Return the (x, y) coordinate for the center point of the cell that contains the specified text.  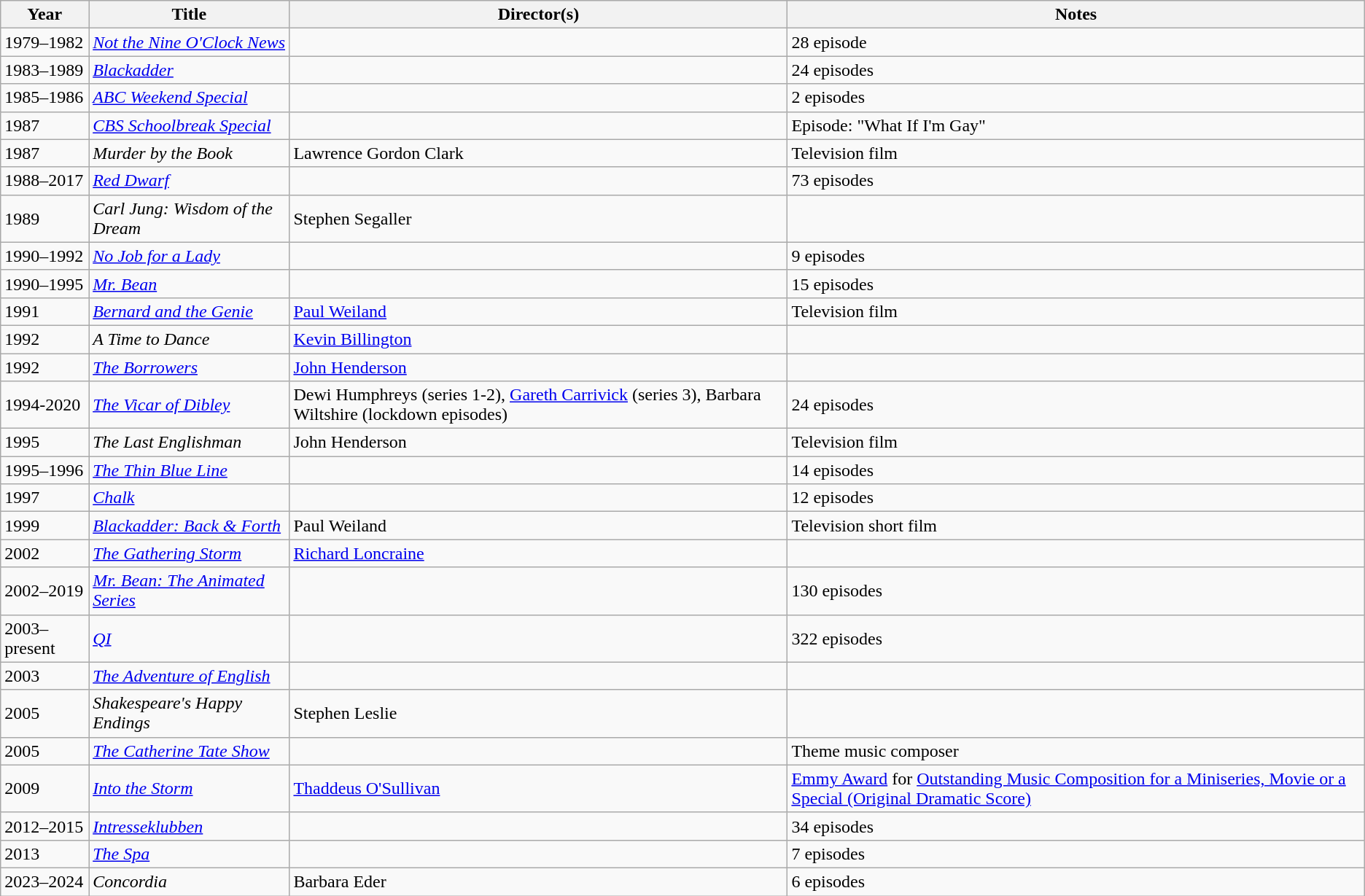
Shakespeare's Happy Endings (190, 713)
2023–2024 (45, 881)
The Catherine Tate Show (190, 751)
1995 (45, 443)
The Borrowers (190, 367)
Murder by the Book (190, 153)
2003–present (45, 639)
1979–1982 (45, 42)
Stephen Leslie (538, 713)
The Gathering Storm (190, 553)
The Last Englishman (190, 443)
2013 (45, 854)
Emmy Award for Outstanding Music Composition for a Miniseries, Movie or a Special (Original Dramatic Score) (1076, 789)
Notes (1076, 15)
Bernard and the Genie (190, 311)
Kevin Billington (538, 339)
Red Dwarf (190, 181)
2012–2015 (45, 826)
No Job for a Lady (190, 256)
14 episodes (1076, 470)
Theme music composer (1076, 751)
The Spa (190, 854)
1985–1986 (45, 98)
322 episodes (1076, 639)
Chalk (190, 498)
Lawrence Gordon Clark (538, 153)
Television short film (1076, 526)
6 episodes (1076, 881)
1991 (45, 311)
12 episodes (1076, 498)
Concordia (190, 881)
2 episodes (1076, 98)
Stephen Segaller (538, 219)
Intresseklubben (190, 826)
Richard Loncraine (538, 553)
34 episodes (1076, 826)
Barbara Eder (538, 881)
7 episodes (1076, 854)
2002–2019 (45, 591)
1990–1995 (45, 284)
1995–1996 (45, 470)
1999 (45, 526)
1994-2020 (45, 405)
28 episode (1076, 42)
ABC Weekend Special (190, 98)
130 episodes (1076, 591)
Not the Nine O'Clock News (190, 42)
Title (190, 15)
Mr. Bean: The Animated Series (190, 591)
1989 (45, 219)
15 episodes (1076, 284)
The Adventure of English (190, 676)
2002 (45, 553)
QI (190, 639)
1983–1989 (45, 70)
Blackadder (190, 70)
1990–1992 (45, 256)
The Vicar of Dibley (190, 405)
2009 (45, 789)
Into the Storm (190, 789)
9 episodes (1076, 256)
Mr. Bean (190, 284)
Year (45, 15)
Blackadder: Back & Forth (190, 526)
Director(s) (538, 15)
1988–2017 (45, 181)
73 episodes (1076, 181)
A Time to Dance (190, 339)
Carl Jung: Wisdom of the Dream (190, 219)
Dewi Humphreys (series 1-2), Gareth Carrivick (series 3), Barbara Wiltshire (lockdown episodes) (538, 405)
2003 (45, 676)
1997 (45, 498)
CBS Schoolbreak Special (190, 125)
The Thin Blue Line (190, 470)
Thaddeus O'Sullivan (538, 789)
Episode: "What If I'm Gay" (1076, 125)
